Scan for the cell matching the given text and deliver its (X, Y) coordinate at center. 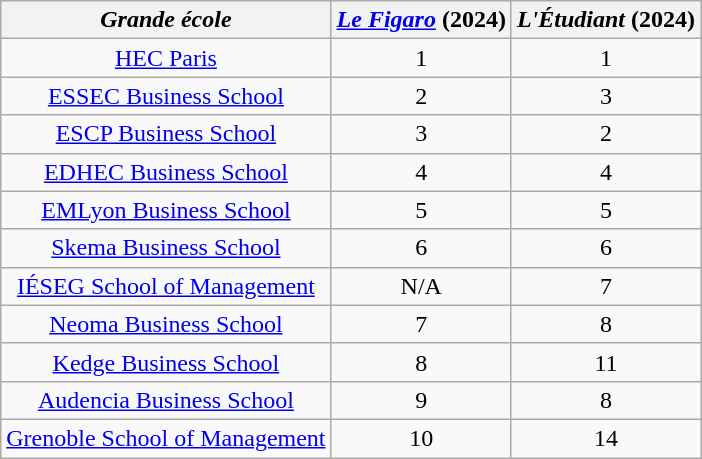
ESCP Business School (166, 134)
Grenoble School of Management (166, 438)
14 (606, 438)
L'Étudiant (2024) (606, 20)
HEC Paris (166, 58)
EMLyon Business School (166, 210)
N/A (421, 286)
EDHEC Business School (166, 172)
Skema Business School (166, 248)
Grande école (166, 20)
ESSEC Business School (166, 96)
11 (606, 362)
Le Figaro (2024) (421, 20)
IÉSEG School of Management (166, 286)
10 (421, 438)
Audencia Business School (166, 400)
9 (421, 400)
Neoma Business School (166, 324)
Kedge Business School (166, 362)
